Search for the cell housing the specified text and yield its (X, Y) center coordinate. 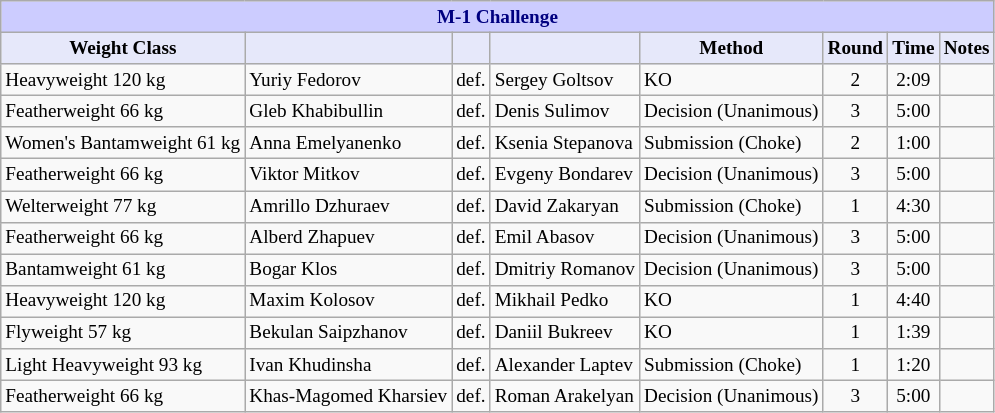
Khas-Magomed Kharsiev (348, 396)
Viktor Mitkov (348, 175)
4:40 (914, 301)
Anna Emelyanenko (348, 143)
Round (856, 48)
Sergey Goltsov (564, 80)
Amrillo Dzhuraev (348, 206)
2:09 (914, 80)
Method (732, 48)
Flyweight 57 kg (123, 333)
Women's Bantamweight 61 kg (123, 143)
Emil Abasov (564, 238)
1:20 (914, 365)
Roman Arakelyan (564, 396)
Bekulan Saipzhanov (348, 333)
Alexander Laptev (564, 365)
Maxim Kolosov (348, 301)
1:00 (914, 143)
Dmitriy Romanov (564, 270)
M-1 Challenge (498, 17)
David Zakaryan (564, 206)
Yuriy Fedorov (348, 80)
Bogar Klos (348, 270)
Evgeny Bondarev (564, 175)
Time (914, 48)
Mikhail Pedko (564, 301)
4:30 (914, 206)
Denis Sulimov (564, 111)
Ivan Khudinsha (348, 365)
Notes (966, 48)
Daniil Bukreev (564, 333)
Light Heavyweight 93 kg (123, 365)
Weight Class (123, 48)
Ksenia Stepanova (564, 143)
Gleb Khabibullin (348, 111)
1:39 (914, 333)
Alberd Zhapuev (348, 238)
Welterweight 77 kg (123, 206)
Bantamweight 61 kg (123, 270)
